Scan for the cell matching the given text and deliver its (x, y) coordinate at center. 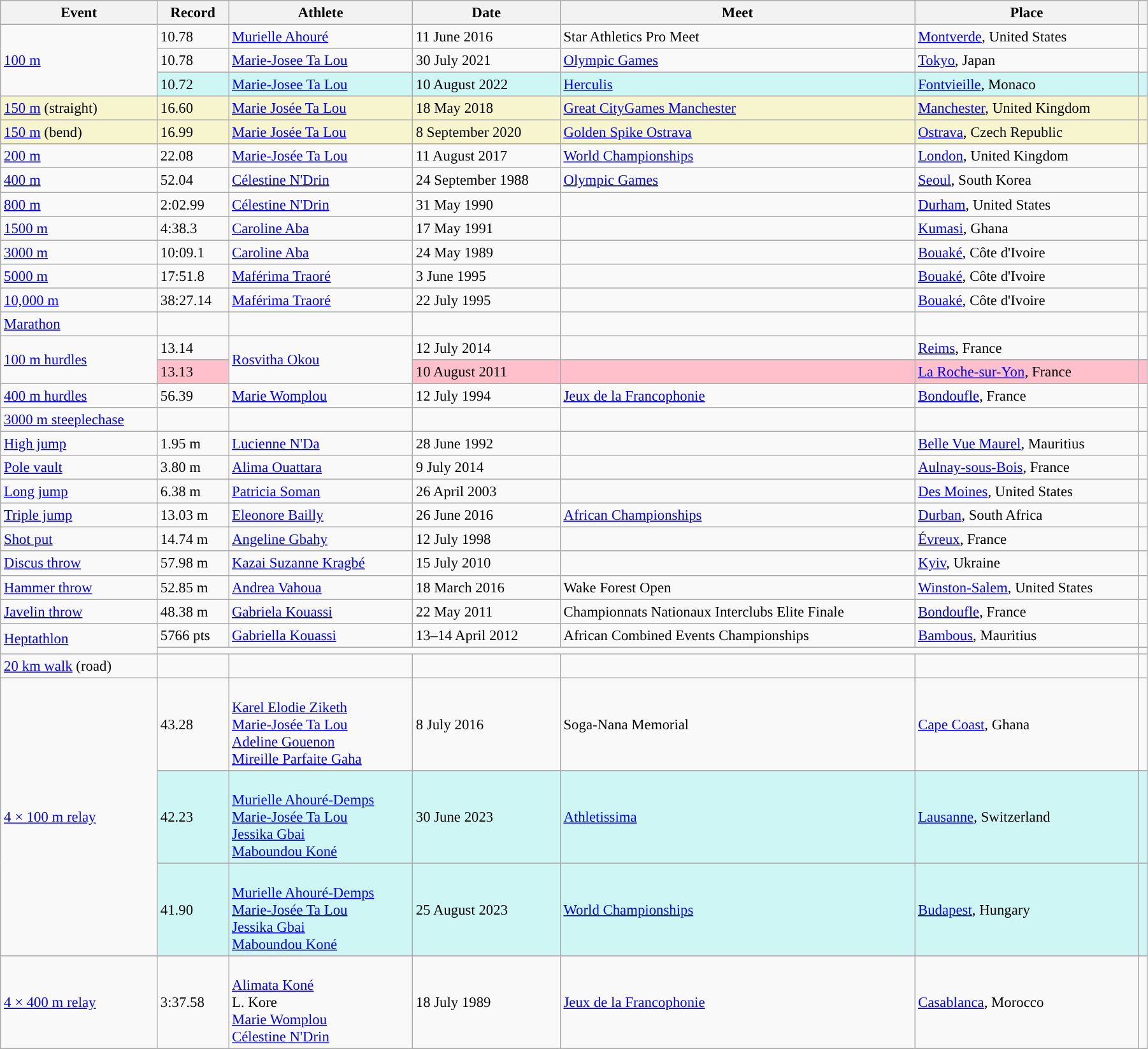
Reims, France (1027, 348)
38:27.14 (192, 300)
Javelin throw (79, 611)
10 August 2011 (486, 372)
13.13 (192, 372)
Andrea Vahoua (321, 587)
Gabriella Kouassi (321, 635)
150 m (bend) (79, 132)
Durban, South Africa (1027, 515)
Des Moines, United States (1027, 492)
3.80 m (192, 467)
Seoul, South Korea (1027, 180)
Great CityGames Manchester (737, 108)
London, United Kingdom (1027, 156)
3 June 1995 (486, 276)
5766 pts (192, 635)
48.38 m (192, 611)
Fontvieille, Monaco (1027, 85)
3000 m steeplechase (79, 420)
1.95 m (192, 444)
Athlete (321, 13)
5000 m (79, 276)
Kumasi, Ghana (1027, 228)
Discus throw (79, 564)
22 May 2011 (486, 611)
16.99 (192, 132)
43.28 (192, 724)
52.04 (192, 180)
Date (486, 13)
26 April 2003 (486, 492)
42.23 (192, 817)
Alimata KonéL. KoreMarie WomplouCélestine N'Drin (321, 1003)
28 June 1992 (486, 444)
8 September 2020 (486, 132)
Durham, United States (1027, 204)
6.38 m (192, 492)
25 August 2023 (486, 910)
Hammer throw (79, 587)
Lausanne, Switzerland (1027, 817)
Alima Ouattara (321, 467)
Manchester, United Kingdom (1027, 108)
Cape Coast, Ghana (1027, 724)
Herculis (737, 85)
12 July 2014 (486, 348)
Championnats Nationaux Interclubs Elite Finale (737, 611)
15 July 2010 (486, 564)
13.14 (192, 348)
Angeline Gbahy (321, 539)
Shot put (79, 539)
13.03 m (192, 515)
10.72 (192, 85)
Long jump (79, 492)
41.90 (192, 910)
2:02.99 (192, 204)
18 July 1989 (486, 1003)
High jump (79, 444)
4 × 400 m relay (79, 1003)
3000 m (79, 252)
400 m hurdles (79, 396)
13–14 April 2012 (486, 635)
Meet (737, 13)
Triple jump (79, 515)
12 July 1998 (486, 539)
Marathon (79, 324)
Record (192, 13)
Place (1027, 13)
4:38.3 (192, 228)
56.39 (192, 396)
12 July 1994 (486, 396)
Athletissima (737, 817)
Casablanca, Morocco (1027, 1003)
10 August 2022 (486, 85)
18 May 2018 (486, 108)
Heptathlon (79, 638)
17:51.8 (192, 276)
Patricia Soman (321, 492)
30 July 2021 (486, 61)
Star Athletics Pro Meet (737, 37)
24 May 1989 (486, 252)
Golden Spike Ostrava (737, 132)
Aulnay-sous-Bois, France (1027, 467)
Kyiv, Ukraine (1027, 564)
Rosvitha Okou (321, 359)
30 June 2023 (486, 817)
Bambous, Mauritius (1027, 635)
11 August 2017 (486, 156)
11 June 2016 (486, 37)
Murielle Ahouré (321, 37)
Lucienne N'Da (321, 444)
Pole vault (79, 467)
100 m (79, 61)
9 July 2014 (486, 467)
18 March 2016 (486, 587)
1500 m (79, 228)
150 m (straight) (79, 108)
Évreux, France (1027, 539)
Winston-Salem, United States (1027, 587)
17 May 1991 (486, 228)
Marie Womplou (321, 396)
20 km walk (road) (79, 666)
Kazai Suzanne Kragbé (321, 564)
Montverde, United States (1027, 37)
8 July 2016 (486, 724)
Soga-Nana Memorial (737, 724)
African Championships (737, 515)
16.60 (192, 108)
African Combined Events Championships (737, 635)
Belle Vue Maurel, Mauritius (1027, 444)
22 July 1995 (486, 300)
14.74 m (192, 539)
26 June 2016 (486, 515)
Budapest, Hungary (1027, 910)
57.98 m (192, 564)
3:37.58 (192, 1003)
52.85 m (192, 587)
10:09.1 (192, 252)
100 m hurdles (79, 359)
Ostrava, Czech Republic (1027, 132)
22.08 (192, 156)
La Roche-sur-Yon, France (1027, 372)
800 m (79, 204)
31 May 1990 (486, 204)
Gabriela Kouassi (321, 611)
400 m (79, 180)
Marie-Josée Ta Lou (321, 156)
Wake Forest Open (737, 587)
Tokyo, Japan (1027, 61)
200 m (79, 156)
Karel Elodie ZikethMarie-Josée Ta LouAdeline GouenonMireille Parfaite Gaha (321, 724)
Event (79, 13)
24 September 1988 (486, 180)
10,000 m (79, 300)
Eleonore Bailly (321, 515)
4 × 100 m relay (79, 817)
